Determine the (x, y) coordinate at the center of the cell enclosing the given text.  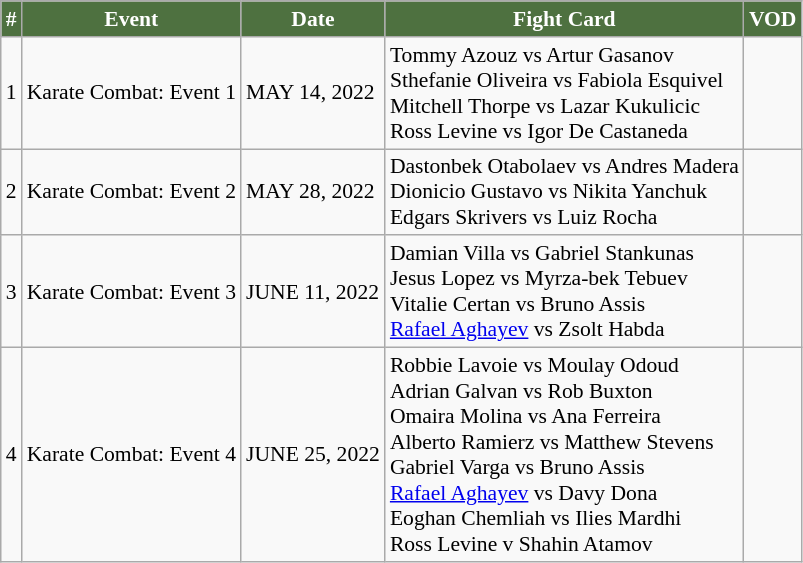
Damian Villa vs Gabriel StankunasJesus Lopez vs Myrza-bek TebuevVitalie Certan vs Bruno AssisRafael Aghayev vs Zsolt Habda (564, 292)
3 (12, 292)
Event (132, 19)
Karate Combat: Event 2 (132, 192)
MAY 14, 2022 (313, 93)
Tommy Azouz vs Artur GasanovSthefanie Oliveira vs Fabiola EsquivelMitchell Thorpe vs Lazar KukulicicRoss Levine vs Igor De Castaneda (564, 93)
4 (12, 455)
1 (12, 93)
JUNE 11, 2022 (313, 292)
Karate Combat: Event 1 (132, 93)
Dastonbek Otabolaev vs Andres MaderaDionicio Gustavo vs Nikita YanchukEdgars Skrivers vs Luiz Rocha (564, 192)
JUNE 25, 2022 (313, 455)
Date (313, 19)
# (12, 19)
MAY 28, 2022 (313, 192)
2 (12, 192)
VOD (773, 19)
Karate Combat: Event 3 (132, 292)
Fight Card (564, 19)
Karate Combat: Event 4 (132, 455)
